Provide the (x, y) coordinate of the cell's center where the given text is located.  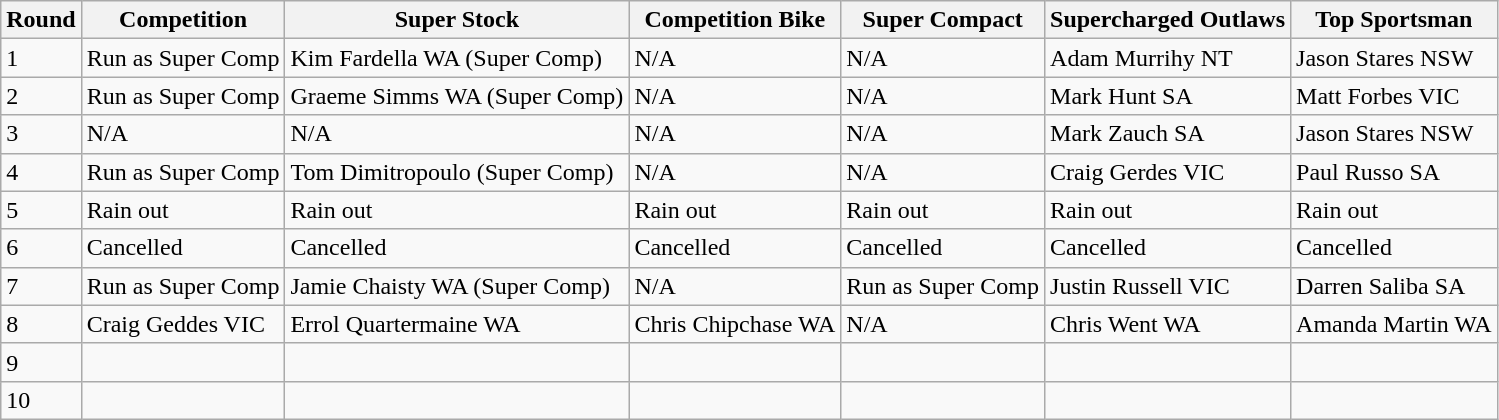
Graeme Simms WA (Super Comp) (457, 96)
Tom Dimitropoulo (Super Comp) (457, 172)
Chris Went WA (1168, 324)
Paul Russo SA (1394, 172)
Competition Bike (735, 20)
Chris Chipchase WA (735, 324)
Kim Fardella WA (Super Comp) (457, 58)
9 (41, 362)
Matt Forbes VIC (1394, 96)
Supercharged Outlaws (1168, 20)
Craig Gerdes VIC (1168, 172)
Errol Quartermaine WA (457, 324)
10 (41, 400)
Round (41, 20)
7 (41, 286)
Craig Geddes VIC (183, 324)
Justin Russell VIC (1168, 286)
Super Stock (457, 20)
Competition (183, 20)
3 (41, 134)
Darren Saliba SA (1394, 286)
2 (41, 96)
4 (41, 172)
Adam Murrihy NT (1168, 58)
8 (41, 324)
6 (41, 248)
Mark Hunt SA (1168, 96)
Top Sportsman (1394, 20)
Amanda Martin WA (1394, 324)
Super Compact (943, 20)
5 (41, 210)
Jamie Chaisty WA (Super Comp) (457, 286)
1 (41, 58)
Mark Zauch SA (1168, 134)
